Return (X, Y) of the center of cell containing provided text 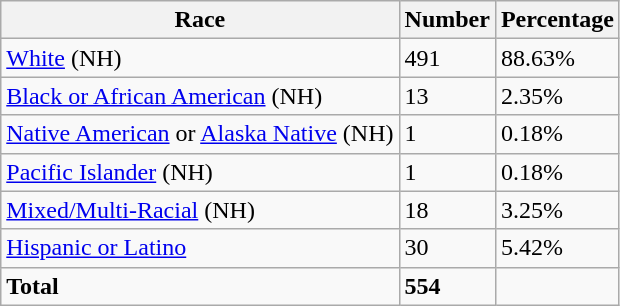
Hispanic or Latino (200, 248)
Race (200, 20)
554 (447, 286)
5.42% (557, 248)
Percentage (557, 20)
3.25% (557, 210)
Native American or Alaska Native (NH) (200, 134)
Total (200, 286)
Number (447, 20)
2.35% (557, 96)
30 (447, 248)
Mixed/Multi-Racial (NH) (200, 210)
Pacific Islander (NH) (200, 172)
Black or African American (NH) (200, 96)
13 (447, 96)
88.63% (557, 58)
18 (447, 210)
White (NH) (200, 58)
491 (447, 58)
